Scan for the cell matching the given text and deliver its [x, y] coordinate at center. 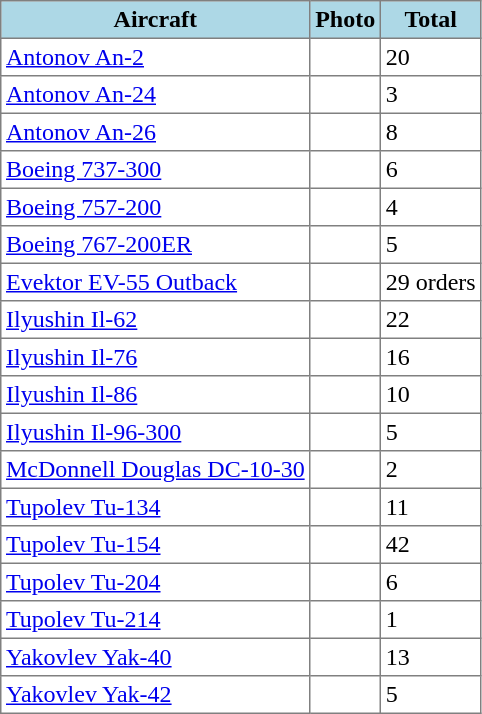
Tupolev Tu-154 [156, 545]
29 orders [430, 282]
10 [430, 395]
16 [430, 357]
McDonnell Douglas DC-10-30 [156, 470]
Total [430, 20]
Evektor EV-55 Outback [156, 282]
Tupolev Tu-204 [156, 582]
20 [430, 57]
1 [430, 620]
Aircraft [156, 20]
Tupolev Tu-214 [156, 620]
11 [430, 507]
Antonov An-2 [156, 57]
42 [430, 545]
4 [430, 207]
Ilyushin Il-76 [156, 357]
8 [430, 132]
22 [430, 320]
Antonov An-24 [156, 95]
Boeing 737-300 [156, 170]
Ilyushin Il-96-300 [156, 432]
Boeing 767-200ER [156, 245]
2 [430, 470]
Photo [345, 20]
Antonov An-26 [156, 132]
Ilyushin Il-86 [156, 395]
Tupolev Tu-134 [156, 507]
Yakovlev Yak-42 [156, 695]
Yakovlev Yak-40 [156, 657]
Boeing 757-200 [156, 207]
13 [430, 657]
Ilyushin Il-62 [156, 320]
3 [430, 95]
